Find where the given text appears and provide that cell's center as [x, y] coordinate. 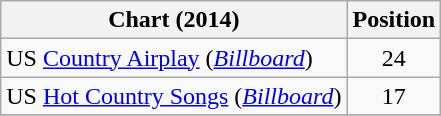
US Country Airplay (Billboard) [174, 58]
Chart (2014) [174, 20]
17 [394, 96]
Position [394, 20]
US Hot Country Songs (Billboard) [174, 96]
24 [394, 58]
